Find where the given text appears and provide that cell's center as [X, Y] coordinate. 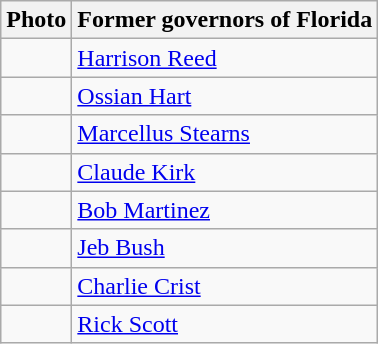
Harrison Reed [225, 58]
Bob Martinez [225, 210]
Rick Scott [225, 324]
Claude Kirk [225, 172]
Jeb Bush [225, 248]
Ossian Hart [225, 96]
Marcellus Stearns [225, 134]
Photo [36, 20]
Former governors of Florida [225, 20]
Charlie Crist [225, 286]
